From the cell containing the given text, extract its center point as (X, Y) coordinate. 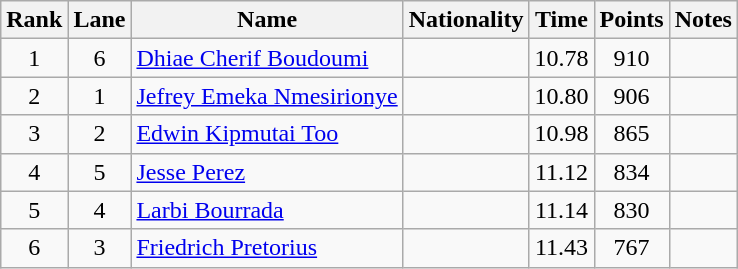
Name (267, 20)
Friedrich Pretorius (267, 248)
11.43 (562, 248)
Time (562, 20)
10.98 (562, 134)
10.78 (562, 58)
10.80 (562, 96)
Nationality (466, 20)
Edwin Kipmutai Too (267, 134)
Rank (34, 20)
11.14 (562, 210)
865 (632, 134)
Points (632, 20)
Dhiae Cherif Boudoumi (267, 58)
830 (632, 210)
834 (632, 172)
Lane (100, 20)
Jefrey Emeka Nmesirionye (267, 96)
11.12 (562, 172)
767 (632, 248)
910 (632, 58)
906 (632, 96)
Jesse Perez (267, 172)
Larbi Bourrada (267, 210)
Notes (703, 20)
